Identify which cell holds the provided text, then report its [X, Y] central coordinate. 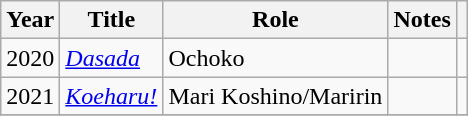
Ochoko [276, 58]
Notes [422, 20]
Year [30, 20]
Title [112, 20]
2021 [30, 96]
Mari Koshino/Maririn [276, 96]
Koeharu! [112, 96]
Dasada [112, 58]
Role [276, 20]
2020 [30, 58]
